Find where the given text appears and provide that cell's center as (x, y) coordinate. 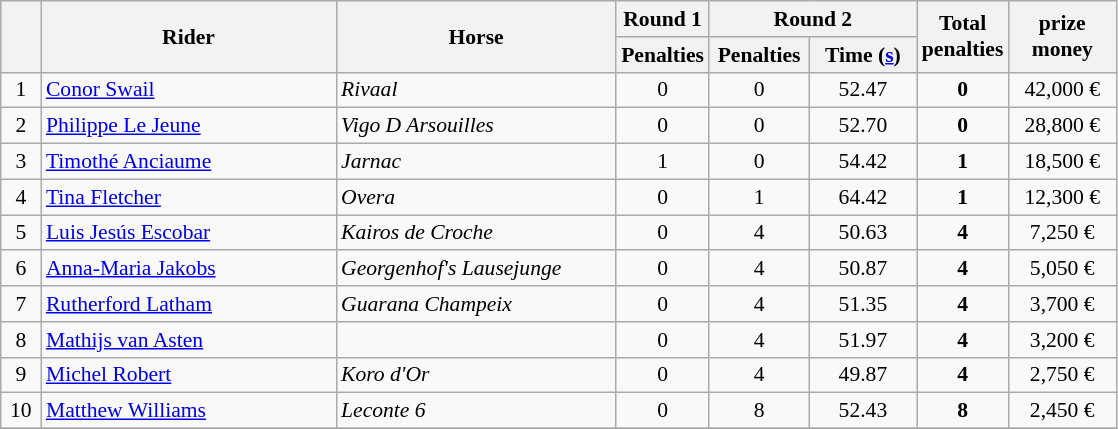
6 (21, 269)
Mathijs van Asten (188, 340)
54.42 (863, 162)
51.97 (863, 340)
7,250 € (1062, 233)
Vigo D Arsouilles (476, 126)
5,050 € (1062, 269)
10 (21, 411)
18,500 € (1062, 162)
9 (21, 375)
Anna-Maria Jakobs (188, 269)
2,750 € (1062, 375)
Timothé Anciaume (188, 162)
Georgenhof's Lausejunge (476, 269)
Totalpenalties (963, 36)
Time (s) (863, 55)
12,300 € (1062, 197)
52.43 (863, 411)
7 (21, 304)
Rivaal (476, 90)
Luis Jesús Escobar (188, 233)
28,800 € (1062, 126)
Tina Fletcher (188, 197)
3 (21, 162)
49.87 (863, 375)
Round 1 (662, 19)
Rider (188, 36)
Kairos de Croche (476, 233)
Philippe Le Jeune (188, 126)
64.42 (863, 197)
2,450 € (1062, 411)
Jarnac (476, 162)
3,700 € (1062, 304)
Matthew Williams (188, 411)
52.70 (863, 126)
50.63 (863, 233)
Conor Swail (188, 90)
Round 2 (813, 19)
Overa (476, 197)
51.35 (863, 304)
Michel Robert (188, 375)
Horse (476, 36)
42,000 € (1062, 90)
50.87 (863, 269)
Rutherford Latham (188, 304)
52.47 (863, 90)
2 (21, 126)
5 (21, 233)
Leconte 6 (476, 411)
3,200 € (1062, 340)
Koro d'Or (476, 375)
prizemoney (1062, 36)
Guarana Champeix (476, 304)
